Find where the given text appears and provide that cell's center as [X, Y] coordinate. 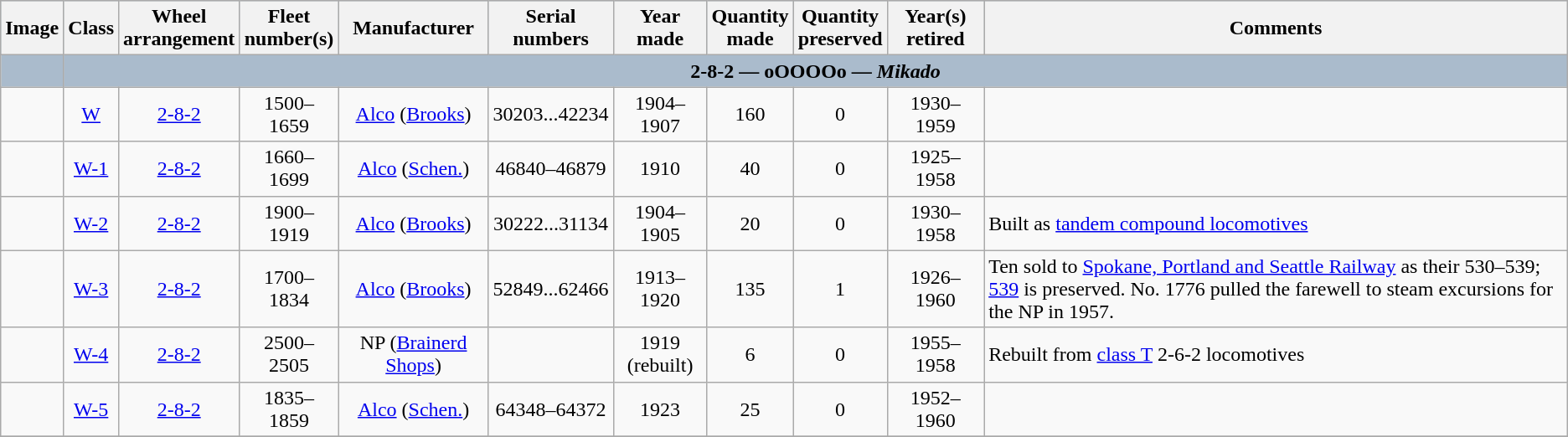
1923 [660, 409]
Year(s) retired [936, 28]
52849...62466 [551, 289]
1700–1834 [289, 289]
Wheelarrangement [179, 28]
NP (Brainerd Shops) [414, 355]
1930–1958 [936, 223]
6 [750, 355]
1835–1859 [289, 409]
Rebuilt from class T 2-6-2 locomotives [1277, 355]
30203...42234 [551, 114]
Class [91, 28]
20 [750, 223]
1930–1959 [936, 114]
Serialnumbers [551, 28]
1913–1920 [660, 289]
W [91, 114]
Image [32, 28]
40 [750, 169]
1926–1960 [936, 289]
W-3 [91, 289]
1955–1958 [936, 355]
1904–1905 [660, 223]
Quantitymade [750, 28]
Fleetnumber(s) [289, 28]
W-5 [91, 409]
1900–1919 [289, 223]
64348–64372 [551, 409]
Comments [1277, 28]
W-1 [91, 169]
1660–1699 [289, 169]
1910 [660, 169]
1919 (rebuilt) [660, 355]
25 [750, 409]
1952–1960 [936, 409]
1904–1907 [660, 114]
Quantitypreserved [840, 28]
46840–46879 [551, 169]
2-8-2 — oOOOOo — Mikado [816, 71]
30222...31134 [551, 223]
1 [840, 289]
W-2 [91, 223]
1925–1958 [936, 169]
2500–2505 [289, 355]
Built as tandem compound locomotives [1277, 223]
135 [750, 289]
160 [750, 114]
W-4 [91, 355]
Year made [660, 28]
1500–1659 [289, 114]
Manufacturer [414, 28]
